Detect which cell encompasses the target text, then output its (x, y) center coordinate. 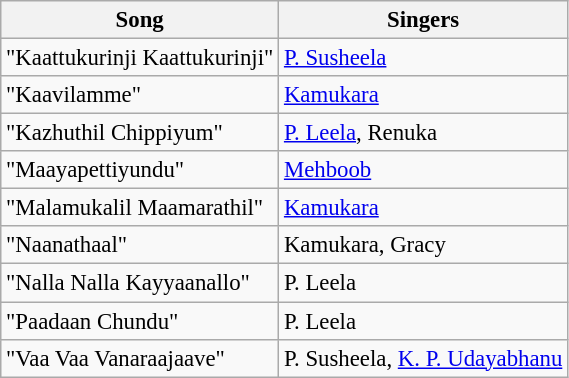
"Maayapettiyundu" (140, 170)
"Kazhuthil Chippiyum" (140, 133)
"Naanathaal" (140, 245)
"Kaattukurinji Kaattukurinji" (140, 58)
"Vaa Vaa Vanaraajaave" (140, 358)
P. Susheela, K. P. Udayabhanu (424, 358)
"Paadaan Chundu" (140, 321)
Mehboob (424, 170)
Singers (424, 20)
Kamukara, Gracy (424, 245)
P. Leela, Renuka (424, 133)
"Nalla Nalla Kayyaanallo" (140, 283)
"Kaavilamme" (140, 95)
"Malamukalil Maamarathil" (140, 208)
Song (140, 20)
P. Susheela (424, 58)
